Detect which cell encompasses the target text, then output its (X, Y) center coordinate. 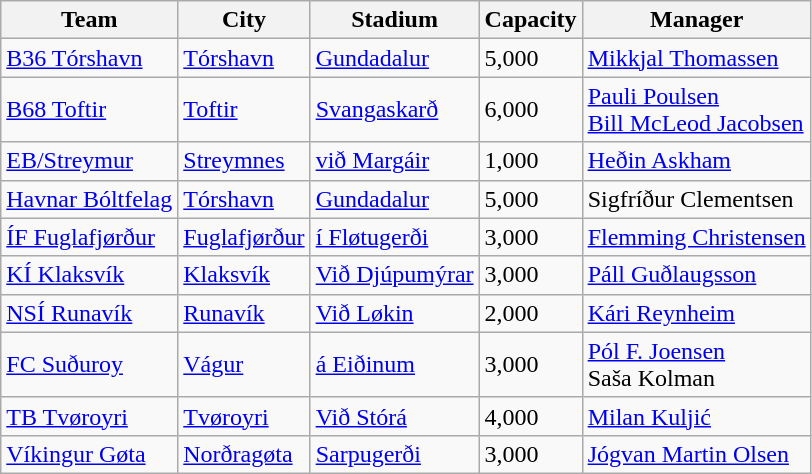
Við Djúpumýrar (394, 275)
FC Suðuroy (90, 364)
Sarpugerði (394, 454)
B68 Toftir (90, 110)
NSÍ Runavík (90, 313)
Við Stórá (394, 416)
Jógvan Martin Olsen (696, 454)
Páll Guðlaugsson (696, 275)
B36 Tórshavn (90, 58)
Sigfríður Clementsen (696, 199)
Flemming Christensen (696, 237)
City (244, 20)
Norðragøta (244, 454)
2,000 (530, 313)
Runavík (244, 313)
Milan Kuljić (696, 416)
Mikkjal Thomassen (696, 58)
Pól F. Joensen Saša Kolman (696, 364)
Pauli Poulsen Bill McLeod Jacobsen (696, 110)
6,000 (530, 110)
Team (90, 20)
Stadium (394, 20)
Heðin Askham (696, 161)
Tvøroyri (244, 416)
KÍ Klaksvík (90, 275)
Klaksvík (244, 275)
Toftir (244, 110)
Streymnes (244, 161)
ÍF Fuglafjørður (90, 237)
EB/Streymur (90, 161)
Capacity (530, 20)
í Fløtugerði (394, 237)
Víkingur Gøta (90, 454)
Manager (696, 20)
1,000 (530, 161)
Svangaskarð (394, 110)
4,000 (530, 416)
TB Tvøroyri (90, 416)
Havnar Bóltfelag (90, 199)
Við Løkin (394, 313)
Vágur (244, 364)
við Margáir (394, 161)
á Eiðinum (394, 364)
Fuglafjørður (244, 237)
Kári Reynheim (696, 313)
